Capture the cell that displays the provided text and extract its [X, Y] central coordinate. 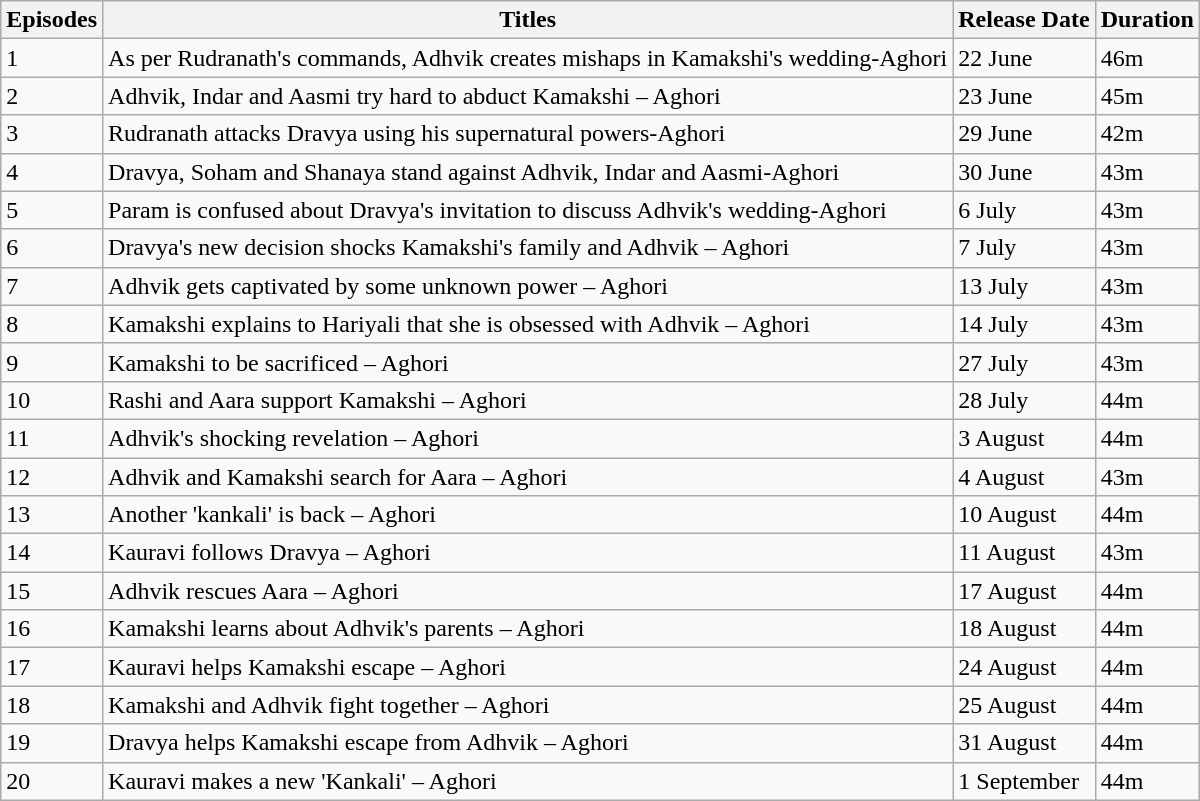
Adhvik rescues Aara – Aghori [528, 591]
Titles [528, 20]
8 [52, 324]
Kamakshi learns about Adhvik's parents – Aghori [528, 629]
19 [52, 743]
Duration [1147, 20]
18 [52, 705]
9 [52, 362]
4 August [1024, 477]
1 September [1024, 781]
11 [52, 438]
11 August [1024, 553]
7 [52, 286]
Release Date [1024, 20]
13 [52, 515]
3 August [1024, 438]
4 [52, 172]
2 [52, 96]
17 [52, 667]
Kamakshi and Adhvik fight together – Aghori [528, 705]
Rashi and Aara support Kamakshi – Aghori [528, 400]
29 June [1024, 134]
3 [52, 134]
Adhvik and Kamakshi search for Aara – Aghori [528, 477]
24 August [1024, 667]
Adhvik's shocking revelation – Aghori [528, 438]
20 [52, 781]
10 August [1024, 515]
16 [52, 629]
Kamakshi to be sacrificed – Aghori [528, 362]
Dravya's new decision shocks Kamakshi's family and Adhvik – Aghori [528, 248]
Adhvik gets captivated by some unknown power – Aghori [528, 286]
22 June [1024, 58]
42m [1147, 134]
As per Rudranath's commands, Adhvik creates mishaps in Kamakshi's wedding-Aghori [528, 58]
Kauravi follows Dravya – Aghori [528, 553]
46m [1147, 58]
10 [52, 400]
27 July [1024, 362]
Param is confused about Dravya's invitation to discuss Adhvik's wedding-Aghori [528, 210]
6 [52, 248]
15 [52, 591]
14 [52, 553]
14 July [1024, 324]
45m [1147, 96]
Kauravi helps Kamakshi escape – Aghori [528, 667]
5 [52, 210]
25 August [1024, 705]
Kauravi makes a new 'Kankali' – Aghori [528, 781]
12 [52, 477]
7 July [1024, 248]
Dravya helps Kamakshi escape from Adhvik – Aghori [528, 743]
13 July [1024, 286]
Rudranath attacks Dravya using his supernatural powers-Aghori [528, 134]
Dravya, Soham and Shanaya stand against Adhvik, Indar and Aasmi-Aghori [528, 172]
6 July [1024, 210]
17 August [1024, 591]
1 [52, 58]
30 June [1024, 172]
18 August [1024, 629]
Another 'kankali' is back – Aghori [528, 515]
28 July [1024, 400]
Episodes [52, 20]
23 June [1024, 96]
Kamakshi explains to Hariyali that she is obsessed with Adhvik – Aghori [528, 324]
31 August [1024, 743]
Adhvik, Indar and Aasmi try hard to abduct Kamakshi – Aghori [528, 96]
